Output the [X, Y] coordinate of the center of the cell containing the given text.  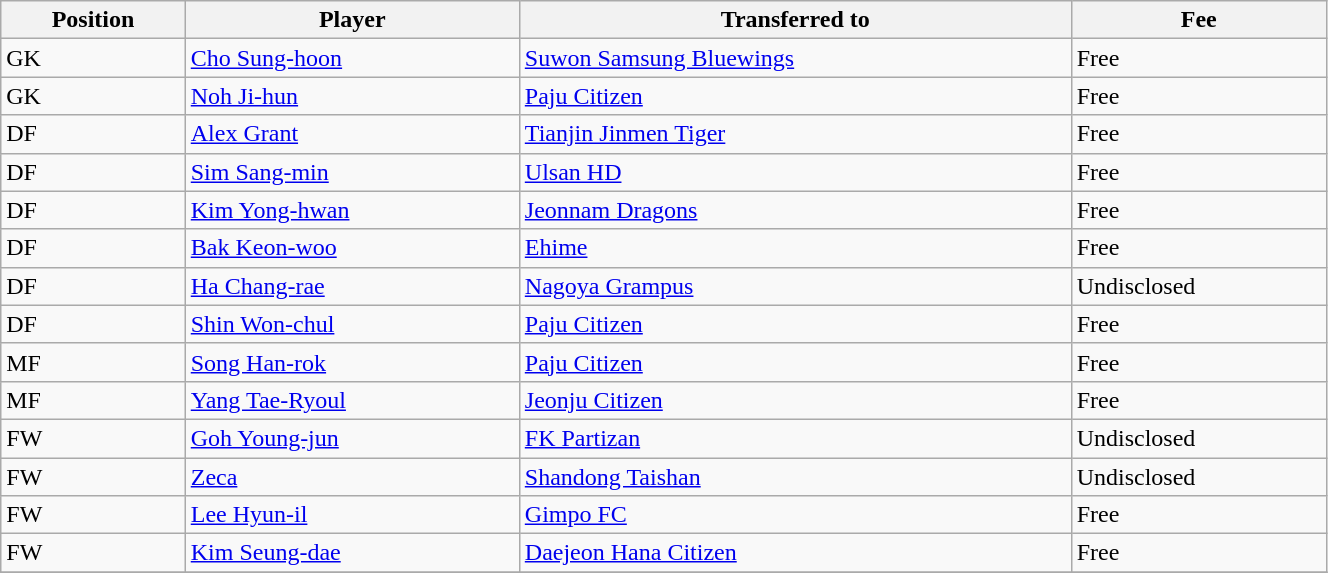
Suwon Samsung Bluewings [795, 58]
Nagoya Grampus [795, 286]
Position [93, 20]
Player [352, 20]
Goh Young-jun [352, 438]
Tianjin Jinmen Tiger [795, 134]
Gimpo FC [795, 515]
Yang Tae-Ryoul [352, 400]
Sim Sang-min [352, 172]
Bak Keon-woo [352, 248]
Shandong Taishan [795, 477]
Cho Sung-hoon [352, 58]
Zeca [352, 477]
Noh Ji-hun [352, 96]
Alex Grant [352, 134]
FK Partizan [795, 438]
Ulsan HD [795, 172]
Kim Yong-hwan [352, 210]
Fee [1198, 20]
Shin Won-chul [352, 324]
Jeonnam Dragons [795, 210]
Lee Hyun-il [352, 515]
Jeonju Citizen [795, 400]
Ha Chang-rae [352, 286]
Kim Seung-dae [352, 553]
Daejeon Hana Citizen [795, 553]
Transferred to [795, 20]
Ehime [795, 248]
Song Han-rok [352, 362]
